Capture the cell that displays the provided text and extract its [X, Y] central coordinate. 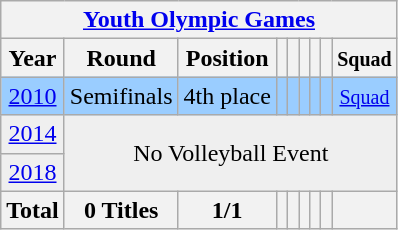
2018 [33, 172]
Round [121, 58]
2010 [33, 96]
Youth Olympic Games [199, 20]
1/1 [227, 210]
Semifinals [121, 96]
Position [227, 58]
2014 [33, 134]
Total [33, 210]
No Volleyball Event [230, 153]
0 Titles [121, 210]
4th place [227, 96]
Year [33, 58]
